Provide the (X, Y) coordinate of the cell's center where the given text is located.  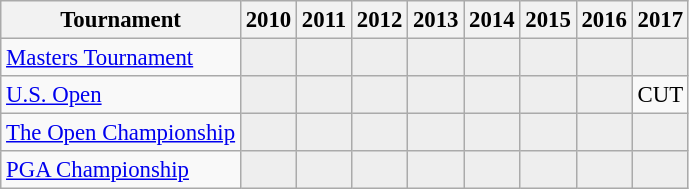
2012 (379, 20)
PGA Championship (121, 170)
2014 (492, 20)
U.S. Open (121, 95)
Masters Tournament (121, 58)
2017 (660, 20)
2015 (548, 20)
2016 (604, 20)
CUT (660, 95)
2013 (436, 20)
2010 (268, 20)
2011 (324, 20)
The Open Championship (121, 133)
Tournament (121, 20)
